From the cell containing the given text, extract its center point as (X, Y) coordinate. 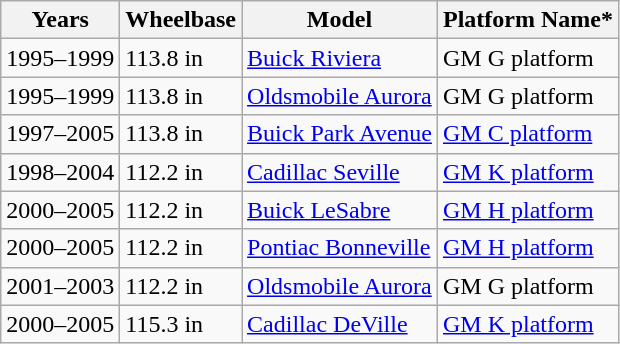
1997–2005 (60, 134)
115.3 in (181, 324)
Buick LeSabre (340, 210)
Buick Riviera (340, 58)
Wheelbase (181, 20)
Platform Name* (528, 20)
Buick Park Avenue (340, 134)
GM C platform (528, 134)
Model (340, 20)
Cadillac Seville (340, 172)
Pontiac Bonneville (340, 248)
2001–2003 (60, 286)
Cadillac DeVille (340, 324)
Years (60, 20)
1998–2004 (60, 172)
